For the text-containing cell, return its midpoint in (x, y) coordinate format. 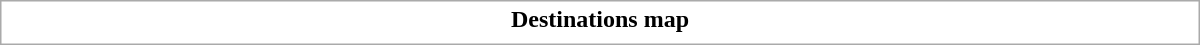
Destinations map (600, 19)
